Scan for the cell matching the given text and deliver its [X, Y] coordinate at center. 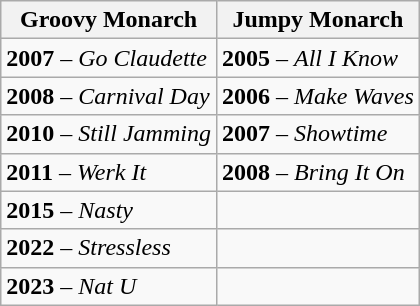
2006 – Make Waves [318, 96]
2010 – Still Jamming [109, 134]
2015 – Nasty [109, 210]
2022 – Stressless [109, 248]
2008 – Bring It On [318, 172]
2011 – Werk It [109, 172]
Jumpy Monarch [318, 20]
Groovy Monarch [109, 20]
2008 – Carnival Day [109, 96]
2007 – Go Claudette [109, 58]
2005 – All I Know [318, 58]
2007 – Showtime [318, 134]
2023 – Nat U [109, 286]
